Return the [x, y] coordinate for the center point of the cell that contains the specified text.  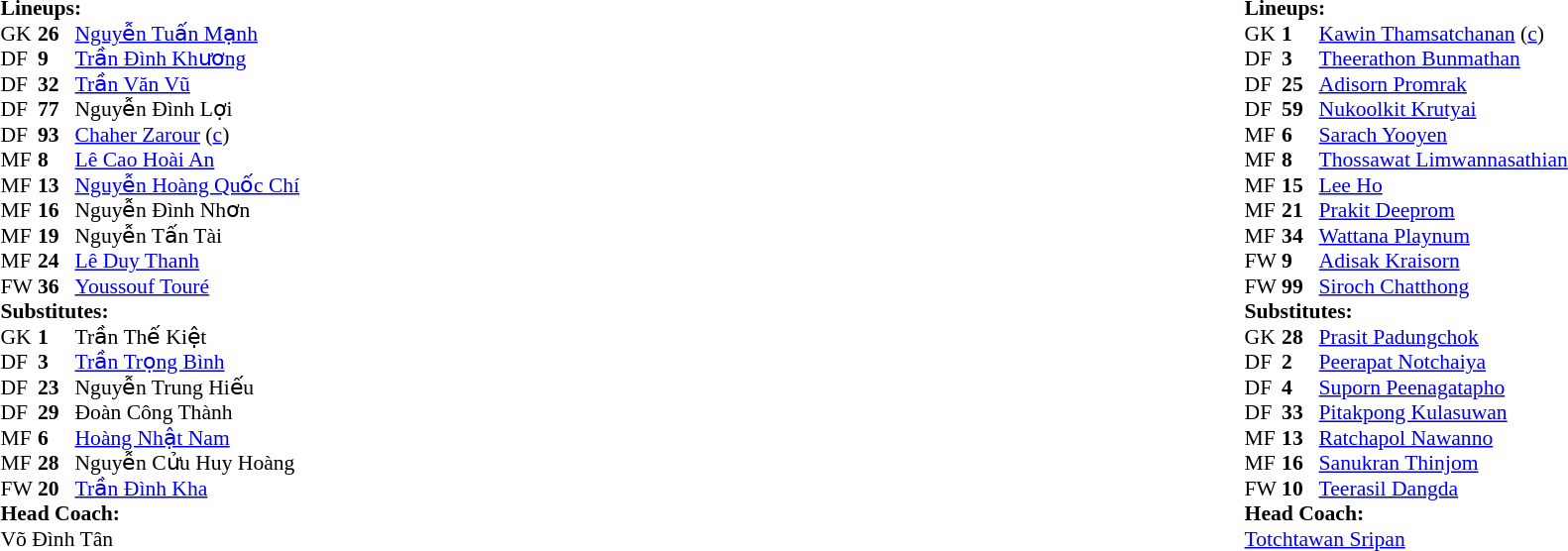
15 [1300, 185]
21 [1300, 211]
Nukoolkit Krutyai [1443, 110]
Nguyễn Đình Nhơn [188, 211]
Nguyễn Trung Hiếu [188, 387]
Nguyễn Đình Lợi [188, 110]
20 [56, 489]
59 [1300, 110]
Prakit Deeprom [1443, 211]
93 [56, 135]
Trần Đình Khương [188, 58]
Sanukran Thinjom [1443, 463]
Ratchapol Nawanno [1443, 438]
Trần Trọng Bình [188, 362]
Nguyễn Tuấn Mạnh [188, 34]
99 [1300, 286]
Lê Duy Thanh [188, 261]
Adisorn Promrak [1443, 84]
77 [56, 110]
26 [56, 34]
Adisak Kraisorn [1443, 261]
Wattana Playnum [1443, 236]
Trần Đình Kha [188, 489]
Trần Thế Kiệt [188, 337]
29 [56, 413]
25 [1300, 84]
Chaher Zarour (c) [188, 135]
Thossawat Limwannasathian [1443, 160]
Prasit Padungchok [1443, 337]
10 [1300, 489]
33 [1300, 413]
Lê Cao Hoài An [188, 160]
34 [1300, 236]
Siroch Chatthong [1443, 286]
Teerasil Dangda [1443, 489]
Youssouf Touré [188, 286]
23 [56, 387]
Sarach Yooyen [1443, 135]
Peerapat Notchaiya [1443, 362]
32 [56, 84]
24 [56, 261]
Nguyễn Cửu Huy Hoàng [188, 463]
Nguyễn Hoàng Quốc Chí [188, 185]
4 [1300, 387]
Theerathon Bunmathan [1443, 58]
Lee Ho [1443, 185]
Suporn Peenagatapho [1443, 387]
Đoàn Công Thành [188, 413]
Hoàng Nhật Nam [188, 438]
Pitakpong Kulasuwan [1443, 413]
Kawin Thamsatchanan (c) [1443, 34]
19 [56, 236]
Nguyễn Tấn Tài [188, 236]
2 [1300, 362]
36 [56, 286]
Trần Văn Vũ [188, 84]
